Output the [x, y] coordinate of the center of the cell containing the given text.  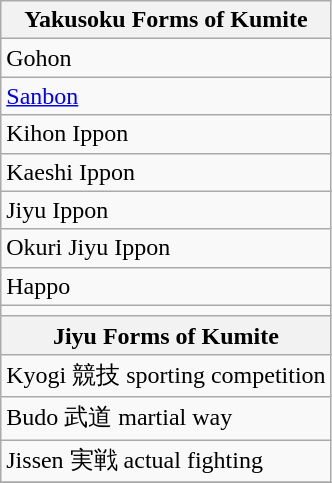
Budo 武道 martial way [166, 418]
Jissen 実戦 actual fighting [166, 462]
Kihon Ippon [166, 134]
Sanbon [166, 96]
Kyogi 競技 sporting competition [166, 376]
Okuri Jiyu Ippon [166, 248]
Happo [166, 286]
Kaeshi Ippon [166, 172]
Jiyu Forms of Kumite [166, 335]
Gohon [166, 58]
Yakusoku Forms of Kumite [166, 20]
Jiyu Ippon [166, 210]
